Locate the cell with the specified text and output its [x, y] center coordinate. 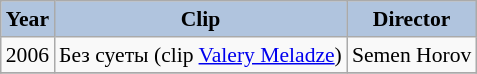
Director [412, 19]
Year [28, 19]
Clip [200, 19]
2006 [28, 55]
Без суеты (clip Valery Meladze) [200, 55]
Semen Horov [412, 55]
